Extract the [X, Y] coordinate from the center of the cell holding the provided text.  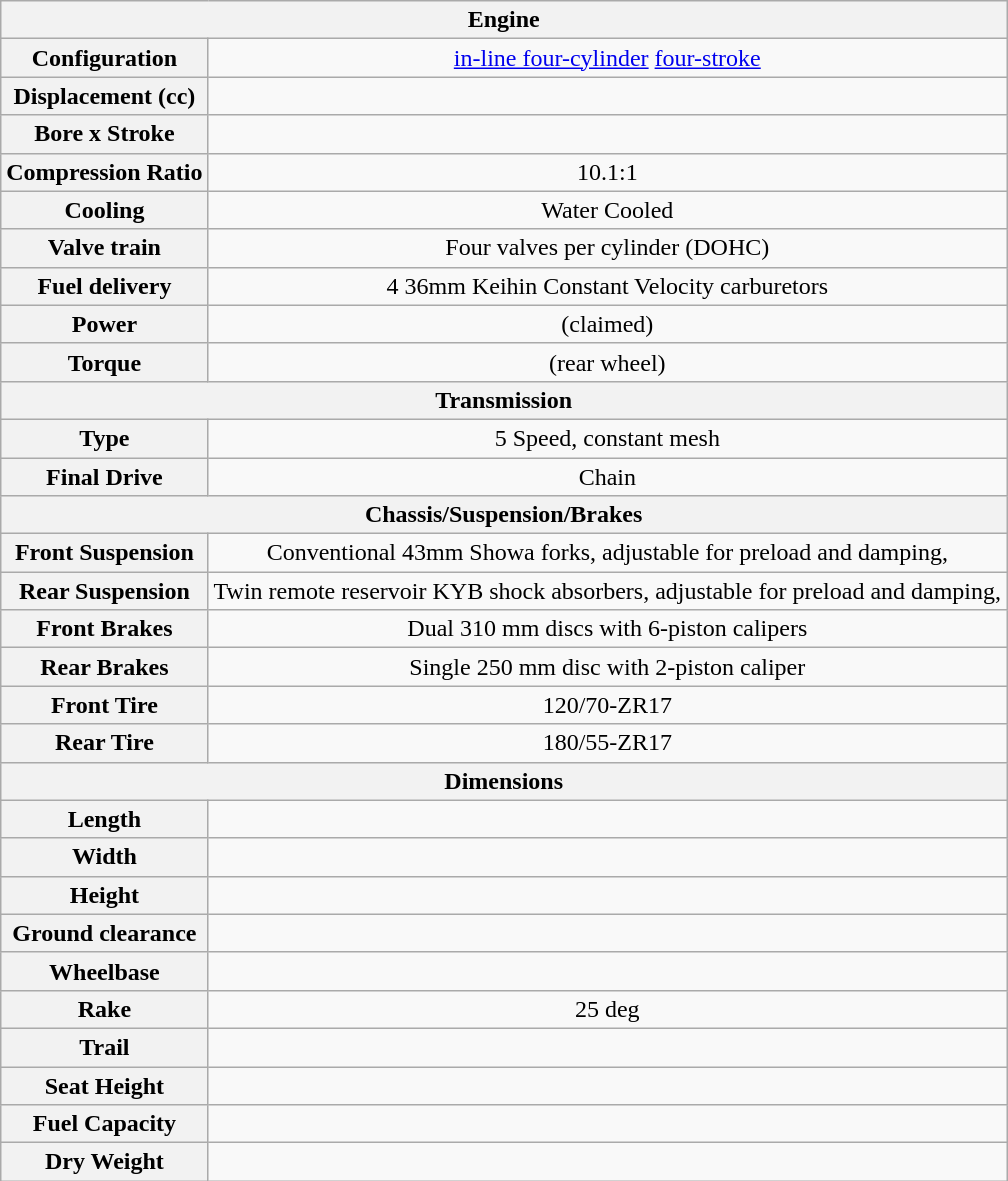
Rear Brakes [104, 667]
Height [104, 895]
Transmission [504, 400]
5 Speed, constant mesh [607, 438]
Twin remote reservoir KYB shock absorbers, adjustable for preload and damping, [607, 591]
Rake [104, 1009]
Torque [104, 362]
Width [104, 857]
Rear Suspension [104, 591]
Final Drive [104, 477]
Four valves per cylinder (DOHC) [607, 248]
Type [104, 438]
Engine [504, 20]
Conventional 43mm Showa forks, adjustable for preload and damping, [607, 553]
(rear wheel) [607, 362]
Valve train [104, 248]
Configuration [104, 58]
Power [104, 324]
Front Tire [104, 705]
Chain [607, 477]
Front Brakes [104, 629]
10.1:1 [607, 172]
25 deg [607, 1009]
(claimed) [607, 324]
Wheelbase [104, 971]
Dry Weight [104, 1162]
Cooling [104, 210]
Water Cooled [607, 210]
Displacement (cc) [104, 96]
Length [104, 819]
Trail [104, 1047]
Ground clearance [104, 933]
Fuel delivery [104, 286]
Front Suspension [104, 553]
Seat Height [104, 1085]
Dual 310 mm discs with 6-piston calipers [607, 629]
4 36mm Keihin Constant Velocity carburetors [607, 286]
120/70-ZR17 [607, 705]
Single 250 mm disc with 2-piston caliper [607, 667]
Compression Ratio [104, 172]
180/55-ZR17 [607, 743]
Chassis/Suspension/Brakes [504, 515]
Bore x Stroke [104, 134]
Rear Tire [104, 743]
Dimensions [504, 781]
Fuel Capacity [104, 1124]
in-line four-cylinder four-stroke [607, 58]
